Find where the given text appears and provide that cell's center as [X, Y] coordinate. 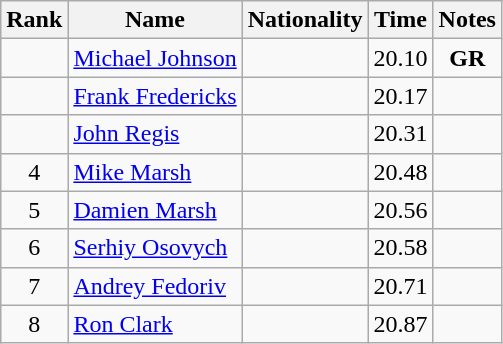
20.17 [400, 96]
4 [34, 172]
20.58 [400, 248]
20.56 [400, 210]
Serhiy Osovych [155, 248]
Damien Marsh [155, 210]
Nationality [305, 20]
Andrey Fedoriv [155, 286]
7 [34, 286]
Notes [467, 20]
20.10 [400, 58]
Frank Fredericks [155, 96]
5 [34, 210]
Time [400, 20]
Mike Marsh [155, 172]
Rank [34, 20]
Name [155, 20]
8 [34, 324]
Ron Clark [155, 324]
20.48 [400, 172]
6 [34, 248]
Michael Johnson [155, 58]
GR [467, 58]
20.31 [400, 134]
20.71 [400, 286]
John Regis [155, 134]
20.87 [400, 324]
